Return the [x, y] coordinate for the center point of the cell that contains the specified text.  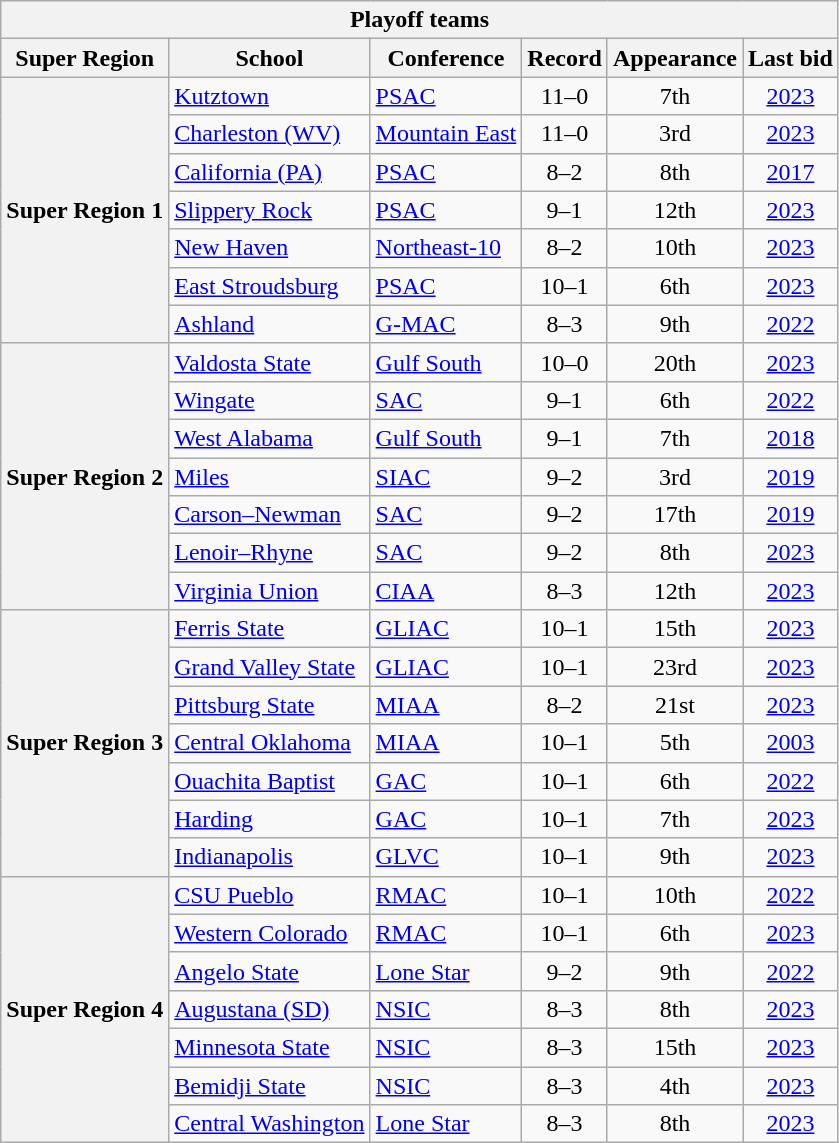
23rd [674, 667]
Grand Valley State [270, 667]
New Haven [270, 248]
Record [565, 58]
Virginia Union [270, 591]
Charleston (WV) [270, 134]
G-MAC [446, 324]
Super Region 3 [85, 743]
West Alabama [270, 438]
Northeast-10 [446, 248]
Miles [270, 477]
2003 [791, 743]
Valdosta State [270, 362]
Minnesota State [270, 1047]
Augustana (SD) [270, 1009]
Ashland [270, 324]
Super Region 2 [85, 476]
Conference [446, 58]
GLVC [446, 857]
4th [674, 1085]
Bemidji State [270, 1085]
2017 [791, 172]
Wingate [270, 400]
Ouachita Baptist [270, 781]
Super Region 1 [85, 210]
California (PA) [270, 172]
Central Washington [270, 1124]
17th [674, 515]
Harding [270, 819]
Last bid [791, 58]
Super Region [85, 58]
21st [674, 705]
Central Oklahoma [270, 743]
Super Region 4 [85, 1009]
Slippery Rock [270, 210]
CIAA [446, 591]
Appearance [674, 58]
5th [674, 743]
Angelo State [270, 971]
Indianapolis [270, 857]
Western Colorado [270, 933]
Playoff teams [420, 20]
SIAC [446, 477]
CSU Pueblo [270, 895]
Pittsburg State [270, 705]
Carson–Newman [270, 515]
East Stroudsburg [270, 286]
10–0 [565, 362]
Lenoir–Rhyne [270, 553]
Ferris State [270, 629]
Mountain East [446, 134]
School [270, 58]
Kutztown [270, 96]
20th [674, 362]
2018 [791, 438]
